Return [X, Y] of the center of cell containing provided text 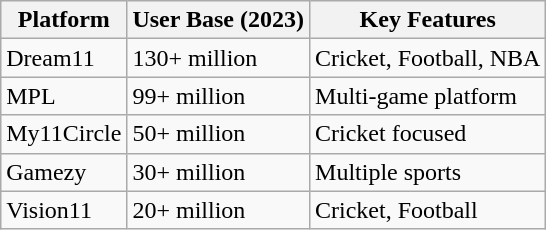
Gamezy [64, 172]
My11Circle [64, 134]
50+ million [218, 134]
20+ million [218, 210]
Multiple sports [428, 172]
Multi-game platform [428, 96]
Dream11 [64, 58]
99+ million [218, 96]
Cricket, Football [428, 210]
Key Features [428, 20]
Cricket, Football, NBA [428, 58]
30+ million [218, 172]
Vision11 [64, 210]
User Base (2023) [218, 20]
Platform [64, 20]
Cricket focused [428, 134]
130+ million [218, 58]
MPL [64, 96]
